Determine the [x, y] coordinate at the center of the cell enclosing the given text.  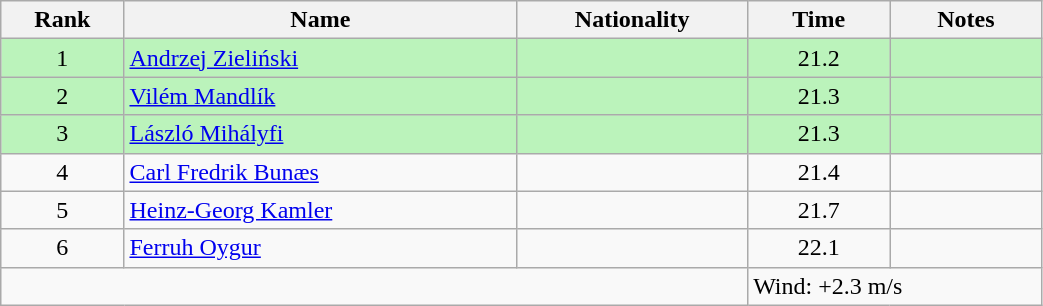
21.7 [819, 210]
21.2 [819, 58]
21.4 [819, 172]
1 [62, 58]
6 [62, 248]
Wind: +2.3 m/s [895, 286]
2 [62, 96]
Heinz-Georg Kamler [320, 210]
5 [62, 210]
Andrzej Zieliński [320, 58]
4 [62, 172]
Carl Fredrik Bunæs [320, 172]
Ferruh Oygur [320, 248]
Rank [62, 20]
Vilém Mandlík [320, 96]
22.1 [819, 248]
3 [62, 134]
Name [320, 20]
Nationality [632, 20]
László Mihályfi [320, 134]
Time [819, 20]
Notes [966, 20]
